Capture the cell that displays the provided text and extract its (X, Y) central coordinate. 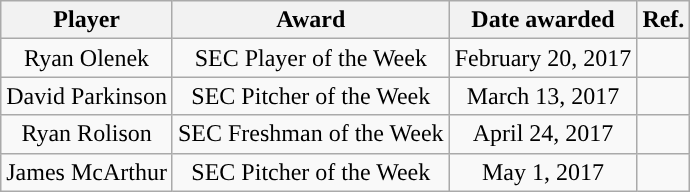
Date awarded (543, 20)
Ryan Rolison (87, 134)
February 20, 2017 (543, 58)
May 1, 2017 (543, 172)
Ref. (664, 20)
SEC Player of the Week (310, 58)
James McArthur (87, 172)
April 24, 2017 (543, 134)
Ryan Olenek (87, 58)
David Parkinson (87, 96)
Award (310, 20)
March 13, 2017 (543, 96)
Player (87, 20)
SEC Freshman of the Week (310, 134)
